Identify which cell holds the provided text, then report its (x, y) central coordinate. 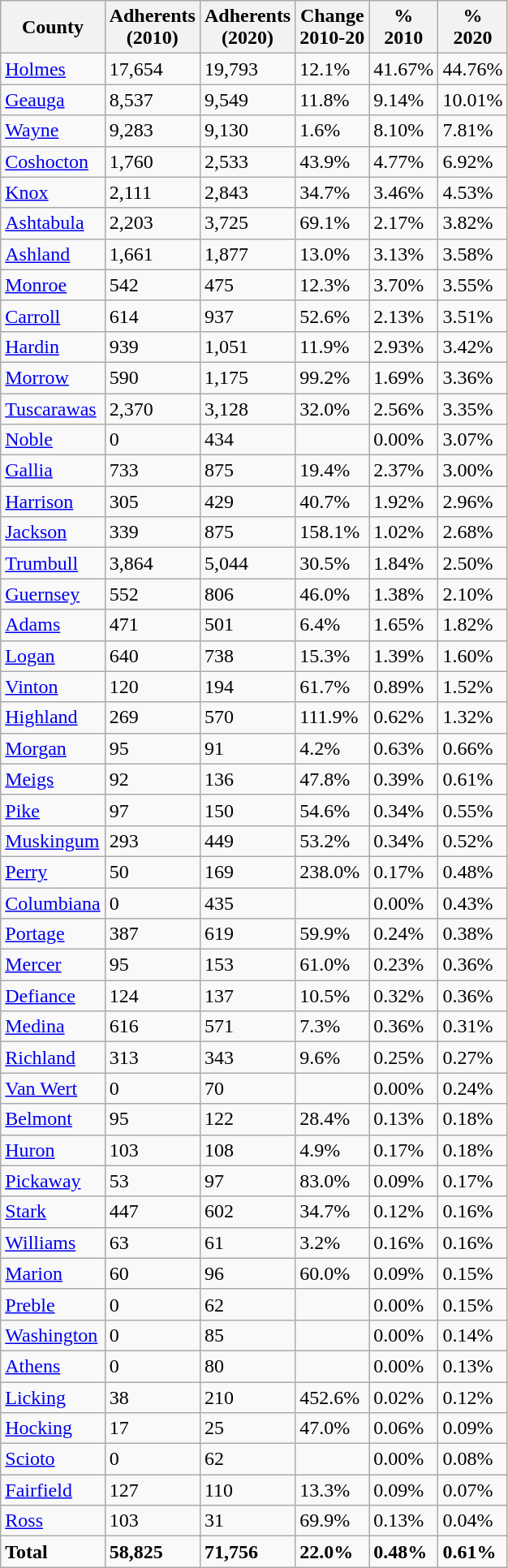
136 (247, 779)
1,175 (247, 377)
41.67% (404, 69)
Mercer (53, 965)
17,654 (153, 69)
80 (247, 1366)
2,111 (153, 192)
2.37% (404, 471)
434 (247, 440)
343 (247, 1058)
53.2% (333, 841)
Pickaway (53, 1181)
Belmont (53, 1119)
0.23% (404, 965)
1.69% (404, 377)
Ross (53, 1521)
127 (153, 1490)
40.7% (333, 502)
Guernsey (53, 594)
3.51% (472, 316)
96 (247, 1273)
Trumbull (53, 563)
58,825 (153, 1552)
158.1% (333, 532)
552 (153, 594)
2.68% (472, 532)
8.10% (404, 131)
Change2010-20 (333, 28)
3,725 (247, 223)
19,793 (247, 69)
38 (153, 1397)
Gallia (53, 471)
Jackson (53, 532)
293 (153, 841)
111.9% (333, 717)
570 (247, 717)
0.14% (472, 1335)
733 (153, 471)
4.53% (472, 192)
0.39% (404, 779)
Huron (53, 1150)
10.01% (472, 100)
60 (153, 1273)
2,370 (153, 408)
1.52% (472, 687)
3,864 (153, 563)
475 (247, 285)
85 (247, 1335)
2.56% (404, 408)
614 (153, 316)
69.1% (333, 223)
0.38% (472, 934)
11.9% (333, 347)
%2020 (472, 28)
0.07% (472, 1490)
11.8% (333, 100)
429 (247, 502)
County (53, 28)
150 (247, 810)
0.43% (472, 903)
1,760 (153, 162)
806 (247, 594)
616 (153, 1027)
Scioto (53, 1459)
449 (247, 841)
937 (247, 316)
1,661 (153, 254)
3.82% (472, 223)
1.6% (333, 131)
602 (247, 1212)
3.70% (404, 285)
269 (153, 717)
939 (153, 347)
120 (153, 687)
3.55% (472, 285)
Coshocton (53, 162)
110 (247, 1490)
447 (153, 1212)
194 (247, 687)
5,044 (247, 563)
0.66% (472, 748)
Wayne (53, 131)
305 (153, 502)
Stark (53, 1212)
15.3% (333, 656)
61.7% (333, 687)
47.8% (333, 779)
54.6% (333, 810)
0.31% (472, 1027)
124 (153, 996)
13.0% (333, 254)
0.63% (404, 748)
619 (247, 934)
0.04% (472, 1521)
501 (247, 625)
25 (247, 1428)
17 (153, 1428)
3.13% (404, 254)
60.0% (333, 1273)
3.46% (404, 192)
2,203 (153, 223)
3.36% (472, 377)
0.55% (472, 810)
Preble (53, 1304)
61.0% (333, 965)
61 (247, 1243)
571 (247, 1027)
1.60% (472, 656)
52.6% (333, 316)
4.9% (333, 1150)
Licking (53, 1397)
0.02% (404, 1397)
3,128 (247, 408)
9,130 (247, 131)
387 (153, 934)
169 (247, 872)
46.0% (333, 594)
Holmes (53, 69)
Portage (53, 934)
7.81% (472, 131)
1.65% (404, 625)
13.3% (333, 1490)
9.14% (404, 100)
Tuscarawas (53, 408)
2.17% (404, 223)
9,283 (153, 131)
8,537 (153, 100)
Harrison (53, 502)
471 (153, 625)
4.77% (404, 162)
0.52% (472, 841)
Van Wert (53, 1088)
Muskingum (53, 841)
Hardin (53, 347)
2,843 (247, 192)
452.6% (333, 1397)
10.5% (333, 996)
2.96% (472, 502)
590 (153, 377)
Morgan (53, 748)
339 (153, 532)
91 (247, 748)
2.93% (404, 347)
1.84% (404, 563)
Hocking (53, 1428)
1,877 (247, 254)
4.2% (333, 748)
0.27% (472, 1058)
1.82% (472, 625)
738 (247, 656)
9.6% (333, 1058)
Medina (53, 1027)
0.25% (404, 1058)
153 (247, 965)
Richland (53, 1058)
32.0% (333, 408)
1.38% (404, 594)
83.0% (333, 1181)
0.08% (472, 1459)
12.1% (333, 69)
313 (153, 1058)
3.00% (472, 471)
99.2% (333, 377)
Adherents(2020) (247, 28)
22.0% (333, 1552)
53 (153, 1181)
1.02% (404, 532)
1.92% (404, 502)
Athens (53, 1366)
Marion (53, 1273)
43.9% (333, 162)
2.10% (472, 594)
Ashland (53, 254)
108 (247, 1150)
Knox (53, 192)
2.50% (472, 563)
0.62% (404, 717)
6.92% (472, 162)
Carroll (53, 316)
640 (153, 656)
Adams (53, 625)
Highland (53, 717)
Washington (53, 1335)
1.32% (472, 717)
9,549 (247, 100)
71,756 (247, 1552)
47.0% (333, 1428)
3.35% (472, 408)
50 (153, 872)
12.3% (333, 285)
2,533 (247, 162)
1.39% (404, 656)
Williams (53, 1243)
3.42% (472, 347)
1,051 (247, 347)
30.5% (333, 563)
Noble (53, 440)
19.4% (333, 471)
Total (53, 1552)
%2010 (404, 28)
Adherents(2010) (153, 28)
0.32% (404, 996)
3.58% (472, 254)
Meigs (53, 779)
63 (153, 1243)
Ashtabula (53, 223)
Fairfield (53, 1490)
31 (247, 1521)
Perry (53, 872)
Pike (53, 810)
Geauga (53, 100)
44.76% (472, 69)
210 (247, 1397)
59.9% (333, 934)
Defiance (53, 996)
Logan (53, 656)
Vinton (53, 687)
28.4% (333, 1119)
70 (247, 1088)
Morrow (53, 377)
69.9% (333, 1521)
92 (153, 779)
3.2% (333, 1243)
122 (247, 1119)
435 (247, 903)
0.89% (404, 687)
Columbiana (53, 903)
Monroe (53, 285)
6.4% (333, 625)
3.07% (472, 440)
137 (247, 996)
2.13% (404, 316)
0.06% (404, 1428)
7.3% (333, 1027)
542 (153, 285)
238.0% (333, 872)
